Locate the cell with the specified text and output its (X, Y) center coordinate. 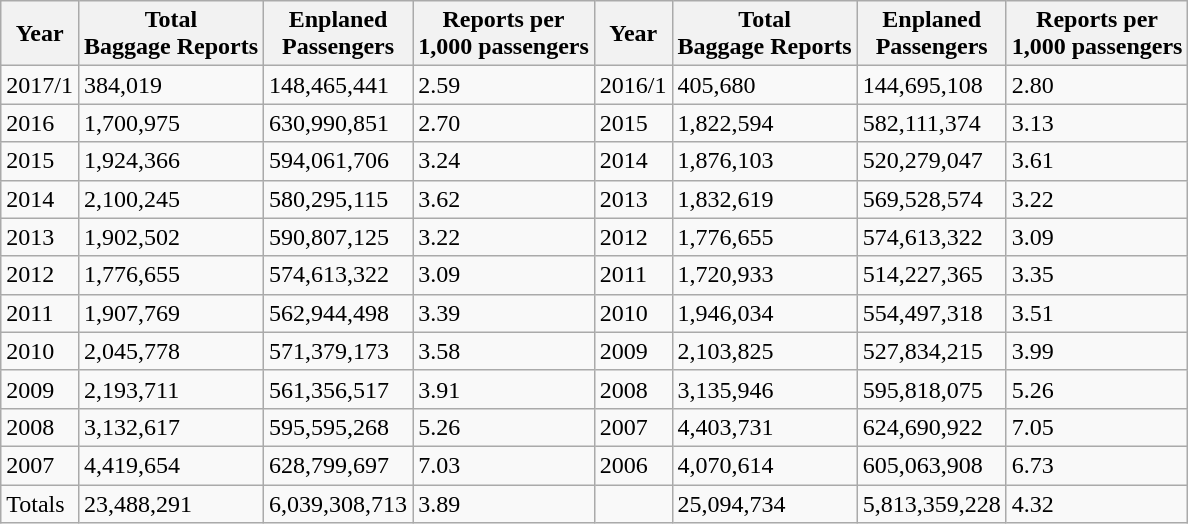
2016/1 (633, 85)
7.03 (504, 465)
2,100,245 (170, 199)
Totals (40, 503)
3,132,617 (170, 427)
405,680 (764, 85)
3.35 (1097, 275)
2.80 (1097, 85)
520,279,047 (932, 161)
1,700,975 (170, 123)
25,094,734 (764, 503)
2.70 (504, 123)
23,488,291 (170, 503)
3.91 (504, 389)
628,799,697 (338, 465)
1,907,769 (170, 313)
384,019 (170, 85)
4,070,614 (764, 465)
514,227,365 (932, 275)
2,193,711 (170, 389)
3.99 (1097, 351)
144,695,108 (932, 85)
2.59 (504, 85)
148,465,441 (338, 85)
571,379,173 (338, 351)
3.24 (504, 161)
1,876,103 (764, 161)
5,813,359,228 (932, 503)
1,902,502 (170, 237)
569,528,574 (932, 199)
4.32 (1097, 503)
4,403,731 (764, 427)
3.13 (1097, 123)
2,103,825 (764, 351)
2017/1 (40, 85)
630,990,851 (338, 123)
1,832,619 (764, 199)
7.05 (1097, 427)
4,419,654 (170, 465)
6,039,308,713 (338, 503)
2,045,778 (170, 351)
624,690,922 (932, 427)
595,818,075 (932, 389)
1,822,594 (764, 123)
3.89 (504, 503)
562,944,498 (338, 313)
527,834,215 (932, 351)
595,595,268 (338, 427)
3.39 (504, 313)
6.73 (1097, 465)
554,497,318 (932, 313)
3.61 (1097, 161)
582,111,374 (932, 123)
1,924,366 (170, 161)
2006 (633, 465)
3.62 (504, 199)
590,807,125 (338, 237)
2016 (40, 123)
1,720,933 (764, 275)
561,356,517 (338, 389)
1,946,034 (764, 313)
580,295,115 (338, 199)
3.58 (504, 351)
594,061,706 (338, 161)
605,063,908 (932, 465)
3,135,946 (764, 389)
3.51 (1097, 313)
